Determine the (x, y) coordinate at the center of the cell enclosing the given text.  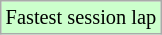
Fastest session lap (81, 17)
